Search for the cell housing the specified text and yield its [x, y] center coordinate. 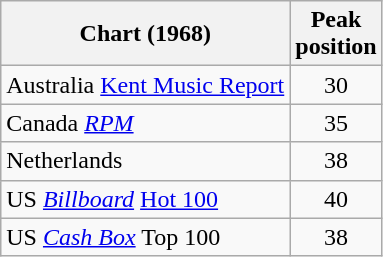
35 [336, 123]
US Billboard Hot 100 [146, 199]
Australia Kent Music Report [146, 85]
Chart (1968) [146, 34]
Netherlands [146, 161]
30 [336, 85]
Canada RPM [146, 123]
Peakposition [336, 34]
US Cash Box Top 100 [146, 237]
40 [336, 199]
